Detect which cell encompasses the target text, then output its (x, y) center coordinate. 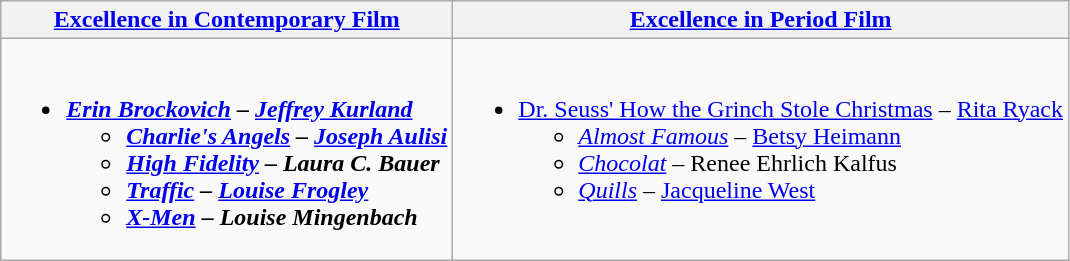
Erin Brockovich – Jeffrey KurlandCharlie's Angels – Joseph AulisiHigh Fidelity – Laura C. BauerTraffic – Louise FrogleyX-Men – Louise Mingenbach (227, 150)
Excellence in Contemporary Film (227, 20)
Excellence in Period Film (761, 20)
Dr. Seuss' How the Grinch Stole Christmas – Rita RyackAlmost Famous – Betsy HeimannChocolat – Renee Ehrlich KalfusQuills – Jacqueline West (761, 150)
